Pinpoint the cell where the given text exists, returning its (x, y) midpoint coordinate. 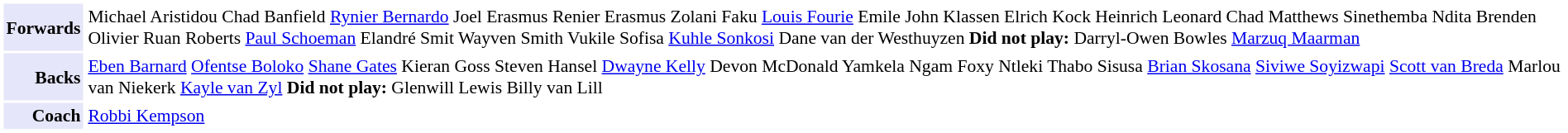
Forwards (43, 26)
Backs (43, 76)
Coach (43, 116)
Robbi Kempson (825, 116)
